Return the (x, y) coordinate for the center point of the cell that contains the specified text.  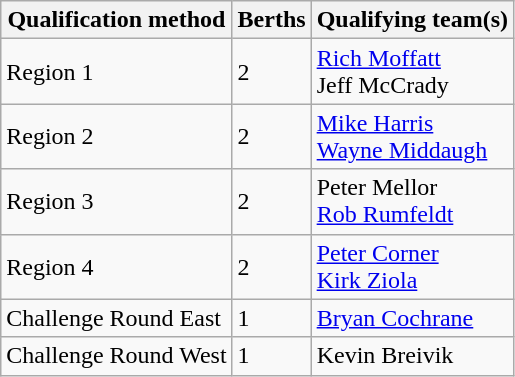
Qualification method (116, 20)
Challenge Round East (116, 318)
Region 2 (116, 136)
Peter Corner Kirk Ziola (412, 266)
Rich Moffatt Jeff McCrady (412, 72)
Berths (272, 20)
Qualifying team(s) (412, 20)
Region 1 (116, 72)
Region 3 (116, 202)
Mike Harris Wayne Middaugh (412, 136)
Challenge Round West (116, 356)
Kevin Breivik (412, 356)
Region 4 (116, 266)
Peter Mellor Rob Rumfeldt (412, 202)
Bryan Cochrane (412, 318)
